Provide the [X, Y] coordinate of the cell's center where the given text is located.  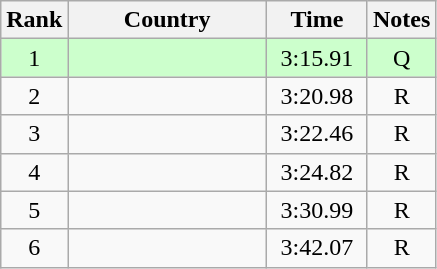
3:42.07 [316, 248]
Time [316, 20]
3:22.46 [316, 134]
Country [168, 20]
2 [34, 96]
3 [34, 134]
1 [34, 58]
3:30.99 [316, 210]
Q [401, 58]
6 [34, 248]
5 [34, 210]
3:15.91 [316, 58]
4 [34, 172]
Notes [401, 20]
Rank [34, 20]
3:24.82 [316, 172]
3:20.98 [316, 96]
